Locate the cell with the specified text and output its (x, y) center coordinate. 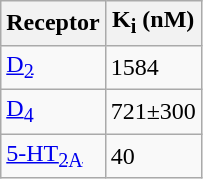
721±300 (153, 111)
D2 (53, 67)
Ki (nM) (153, 23)
D4 (53, 111)
5-HT2A (53, 156)
Receptor (53, 23)
40 (153, 156)
1584 (153, 67)
